From the cell containing the given text, extract its center point as (x, y) coordinate. 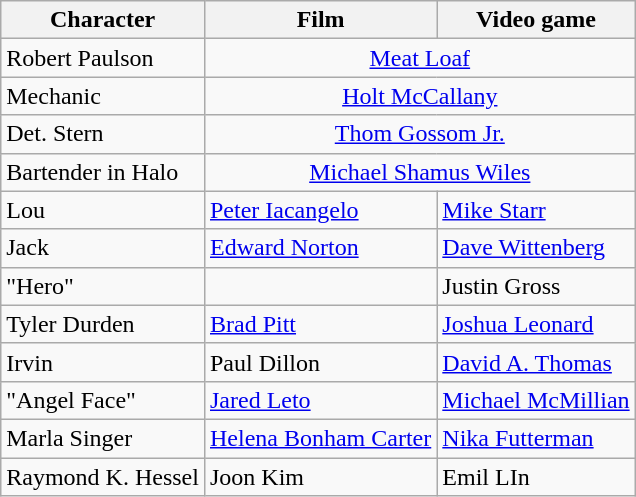
"Hero" (103, 286)
Thom Gossom Jr. (420, 134)
Helena Bonham Carter (320, 438)
Michael McMillian (536, 400)
Justin Gross (536, 286)
Mike Starr (536, 210)
Jack (103, 248)
Jared Leto (320, 400)
Robert Paulson (103, 58)
Irvin (103, 362)
Tyler Durden (103, 324)
Mechanic (103, 96)
Emil LIn (536, 477)
Joon Kim (320, 477)
Video game (536, 20)
Meat Loaf (420, 58)
Nika Futterman (536, 438)
Michael Shamus Wiles (420, 172)
Character (103, 20)
Paul Dillon (320, 362)
Holt McCallany (420, 96)
Bartender in Halo (103, 172)
Lou (103, 210)
David A. Thomas (536, 362)
Marla Singer (103, 438)
Edward Norton (320, 248)
Dave Wittenberg (536, 248)
Det. Stern (103, 134)
Film (320, 20)
"Angel Face" (103, 400)
Joshua Leonard (536, 324)
Peter Iacangelo (320, 210)
Brad Pitt (320, 324)
Raymond K. Hessel (103, 477)
